Detect which cell encompasses the target text, then output its (x, y) center coordinate. 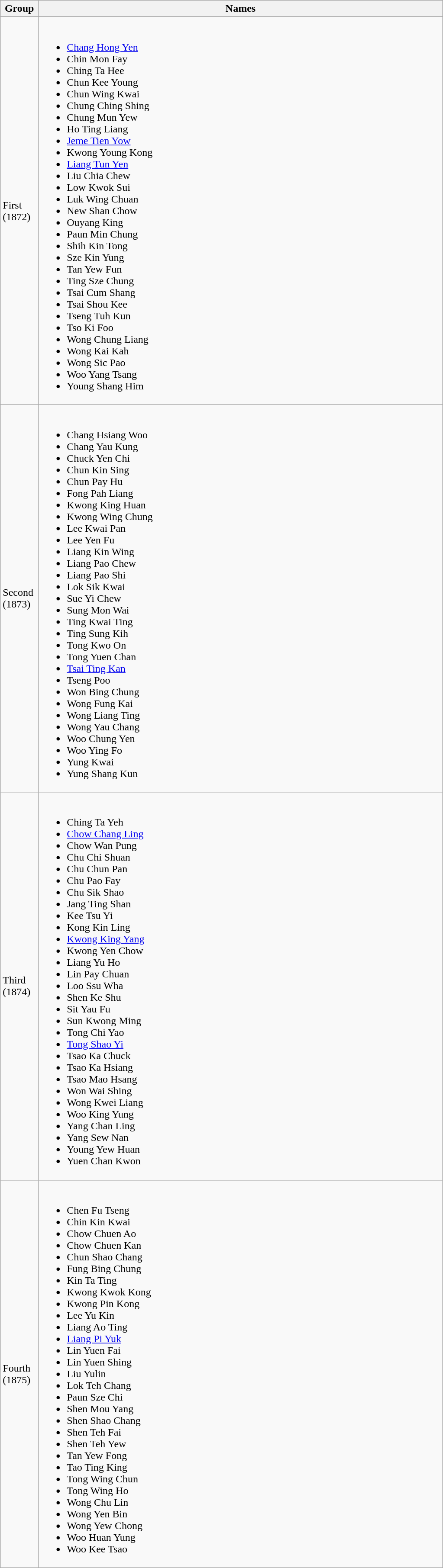
Group (19, 9)
Third(1874) (19, 986)
Fourth(1875) (19, 1374)
Names (241, 9)
First(1872) (19, 211)
Second(1873) (19, 598)
